Return the [X, Y] coordinate for the center point of the cell that contains the specified text.  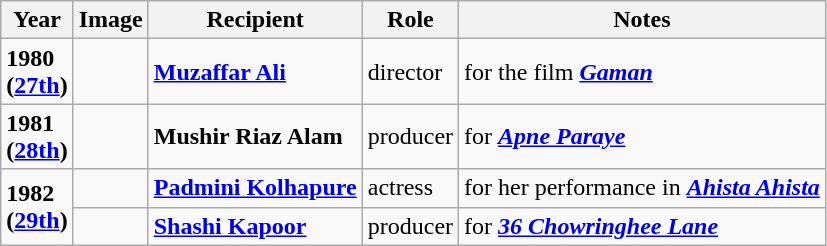
for 36 Chowringhee Lane [642, 226]
Muzaffar Ali [255, 72]
for Apne Paraye [642, 136]
1980(27th) [37, 72]
Recipient [255, 20]
Mushir Riaz Alam [255, 136]
1981(28th) [37, 136]
Image [110, 20]
Shashi Kapoor [255, 226]
1982(29th) [37, 207]
Year [37, 20]
actress [410, 188]
Padmini Kolhapure [255, 188]
for her performance in Ahista Ahista [642, 188]
Role [410, 20]
for the film Gaman [642, 72]
director [410, 72]
Notes [642, 20]
